Output the (x, y) coordinate of the center of the cell containing the given text.  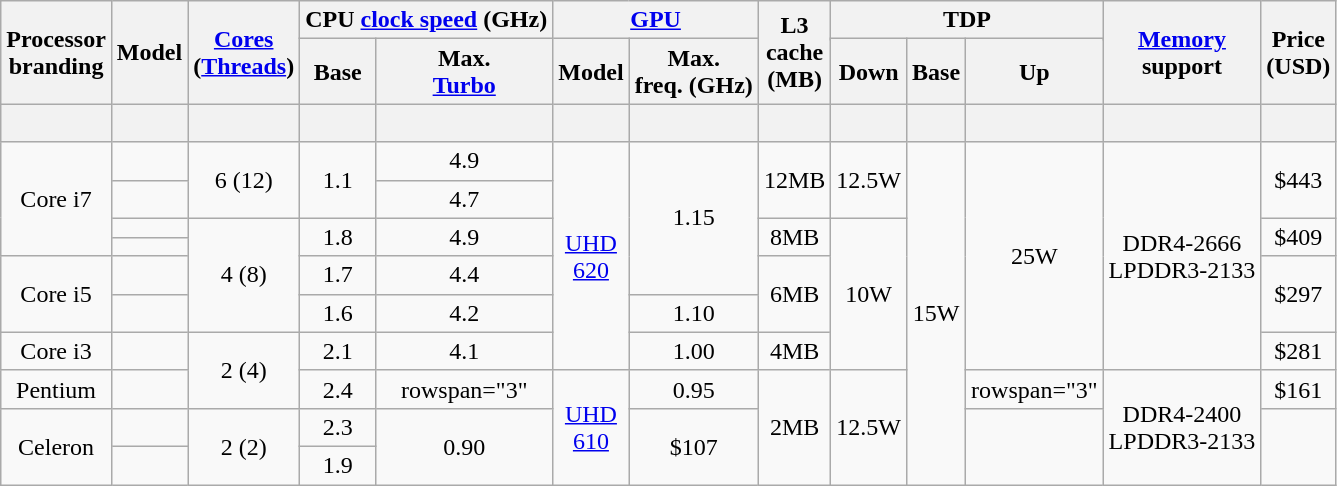
2.1 (338, 351)
L3cache(MB) (794, 52)
4.2 (464, 313)
2 (4) (244, 370)
Down (869, 72)
Processorbranding (56, 52)
4.7 (464, 199)
UHD610 (591, 427)
1.10 (694, 313)
1.7 (338, 275)
$281 (1298, 351)
1.00 (694, 351)
TDP (967, 20)
2.4 (338, 389)
UHD620 (591, 256)
4 (8) (244, 275)
$443 (1298, 180)
Up (1035, 72)
Max.Turbo (464, 72)
DDR4-2666LPDDR3-2133 (1182, 256)
1.6 (338, 313)
$409 (1298, 237)
Celeron (56, 446)
0.95 (694, 389)
2MB (794, 427)
6MB (794, 294)
Core i5 (56, 294)
2 (2) (244, 446)
$297 (1298, 294)
1.8 (338, 237)
10W (869, 294)
1.15 (694, 218)
GPU (656, 20)
$161 (1298, 389)
CPU clock speed (GHz) (426, 20)
12MB (794, 180)
4MB (794, 351)
Core i3 (56, 351)
1.9 (338, 465)
4.1 (464, 351)
$107 (694, 446)
0.90 (464, 446)
Pentium (56, 389)
Max.freq. (GHz) (694, 72)
Price(USD) (1298, 52)
8MB (794, 237)
Cores(Threads) (244, 52)
6 (12) (244, 180)
15W (936, 314)
DDR4-2400LPDDR3-2133 (1182, 427)
4.4 (464, 275)
25W (1035, 256)
1.1 (338, 180)
Core i7 (56, 199)
Memorysupport (1182, 52)
2.3 (338, 427)
